Locate the cell with the specified text and output its [x, y] center coordinate. 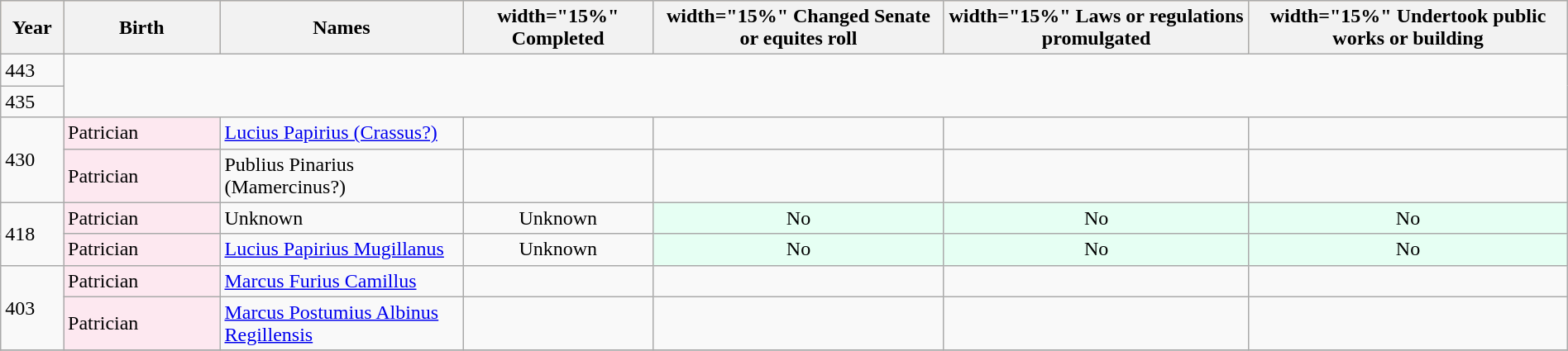
width="15%" Undertook public works or building [1408, 28]
Names [342, 28]
width="15%" Completed [558, 28]
435 [32, 102]
418 [32, 234]
Lucius Papirius (Crassus?) [342, 133]
430 [32, 160]
443 [32, 70]
Marcus Postumius Albinus Regillensis [342, 324]
Birth [142, 28]
Lucius Papirius Mugillanus [342, 249]
Marcus Furius Camillus [342, 281]
Year [32, 28]
403 [32, 307]
width="15%" Laws or regulations promulgated [1096, 28]
Publius Pinarius (Mamercinus?) [342, 175]
width="15%" Changed Senate or equites roll [799, 28]
